Return the [X, Y] coordinate for the center point of the cell that contains the specified text.  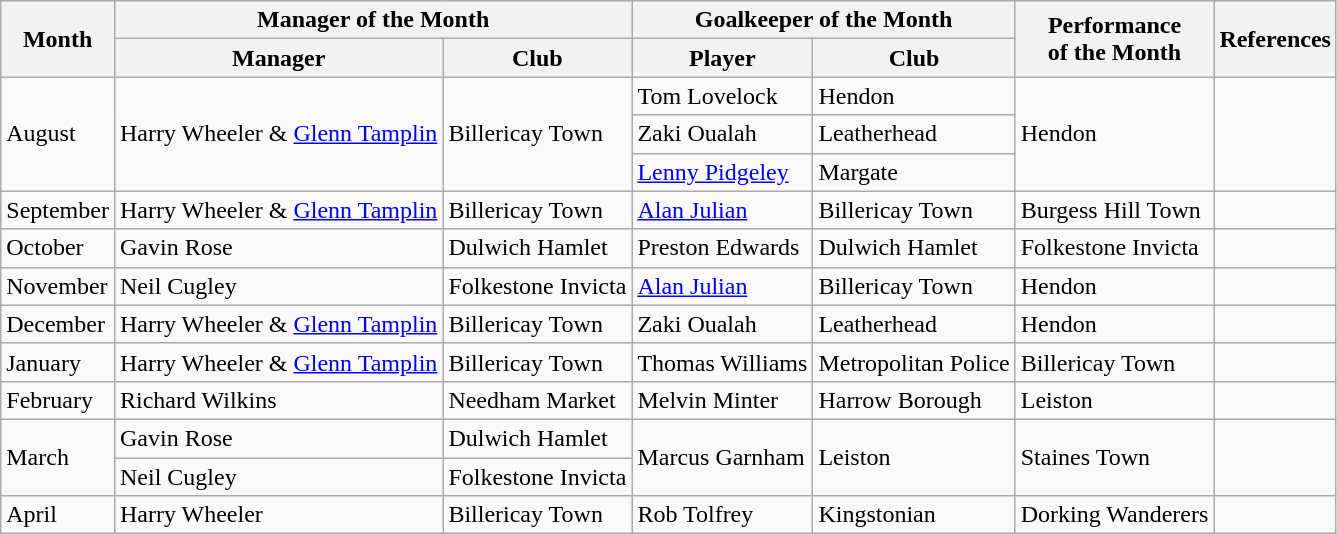
Performanceof the Month [1114, 39]
References [1276, 39]
February [58, 400]
Kingstonian [914, 515]
Metropolitan Police [914, 362]
March [58, 457]
December [58, 324]
Burgess Hill Town [1114, 210]
April [58, 515]
January [58, 362]
Melvin Minter [722, 400]
Thomas Williams [722, 362]
Margate [914, 172]
November [58, 286]
Richard Wilkins [278, 400]
Needham Market [538, 400]
Manager [278, 58]
Harrow Borough [914, 400]
Harry Wheeler [278, 515]
Preston Edwards [722, 248]
Marcus Garnham [722, 457]
Staines Town [1114, 457]
October [58, 248]
August [58, 134]
Tom Lovelock [722, 96]
Dorking Wanderers [1114, 515]
Player [722, 58]
Goalkeeper of the Month [824, 20]
Rob Tolfrey [722, 515]
Month [58, 39]
Manager of the Month [372, 20]
September [58, 210]
Lenny Pidgeley [722, 172]
